For the text-containing cell, return its midpoint in [X, Y] coordinate format. 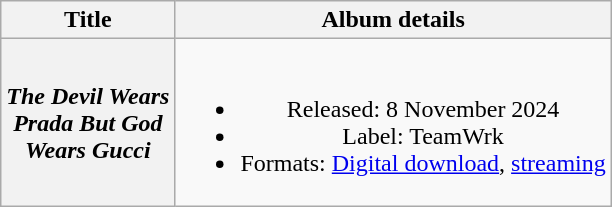
Title [88, 20]
The Devil WearsPrada But God Wears Gucci [88, 122]
Album details [393, 20]
Released: 8 November 2024Label: TeamWrkFormats: Digital download, streaming [393, 122]
